Search for the cell housing the specified text and yield its [x, y] center coordinate. 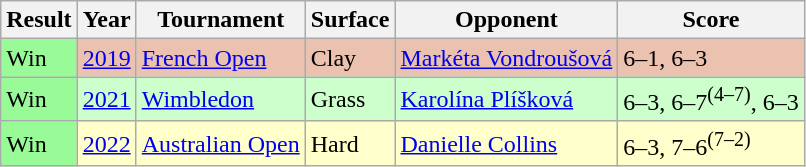
Wimbledon [220, 100]
2021 [106, 100]
Tournament [220, 20]
Grass [350, 100]
Karolína Plíšková [506, 100]
6–3, 6–7(4–7), 6–3 [711, 100]
2022 [106, 144]
Markéta Vondroušová [506, 58]
Hard [350, 144]
Clay [350, 58]
Australian Open [220, 144]
Opponent [506, 20]
French Open [220, 58]
Score [711, 20]
Year [106, 20]
2019 [106, 58]
Danielle Collins [506, 144]
6–3, 7–6(7–2) [711, 144]
6–1, 6–3 [711, 58]
Result [39, 20]
Surface [350, 20]
